Return the [x, y] coordinate for the center point of the cell that contains the specified text.  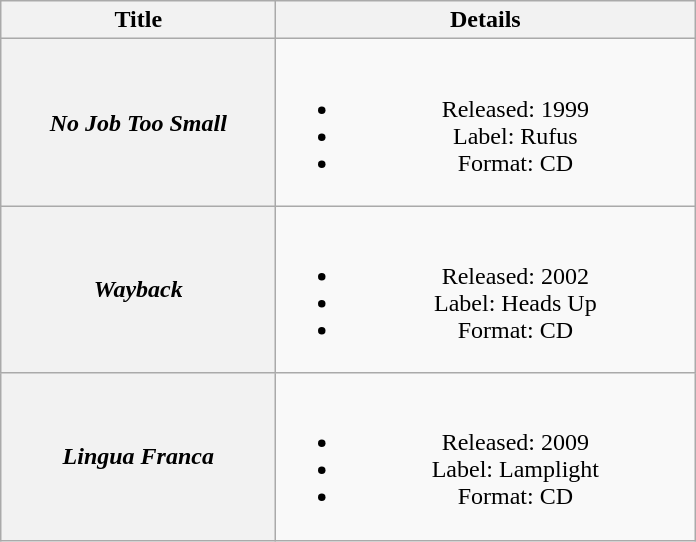
Title [138, 20]
Released: 2002Label: Heads UpFormat: CD [486, 290]
Lingua Franca [138, 456]
Wayback [138, 290]
No Job Too Small [138, 122]
Released: 1999Label: RufusFormat: CD [486, 122]
Released: 2009 Label: LamplightFormat: CD [486, 456]
Details [486, 20]
